Capture the cell that displays the provided text and extract its [X, Y] central coordinate. 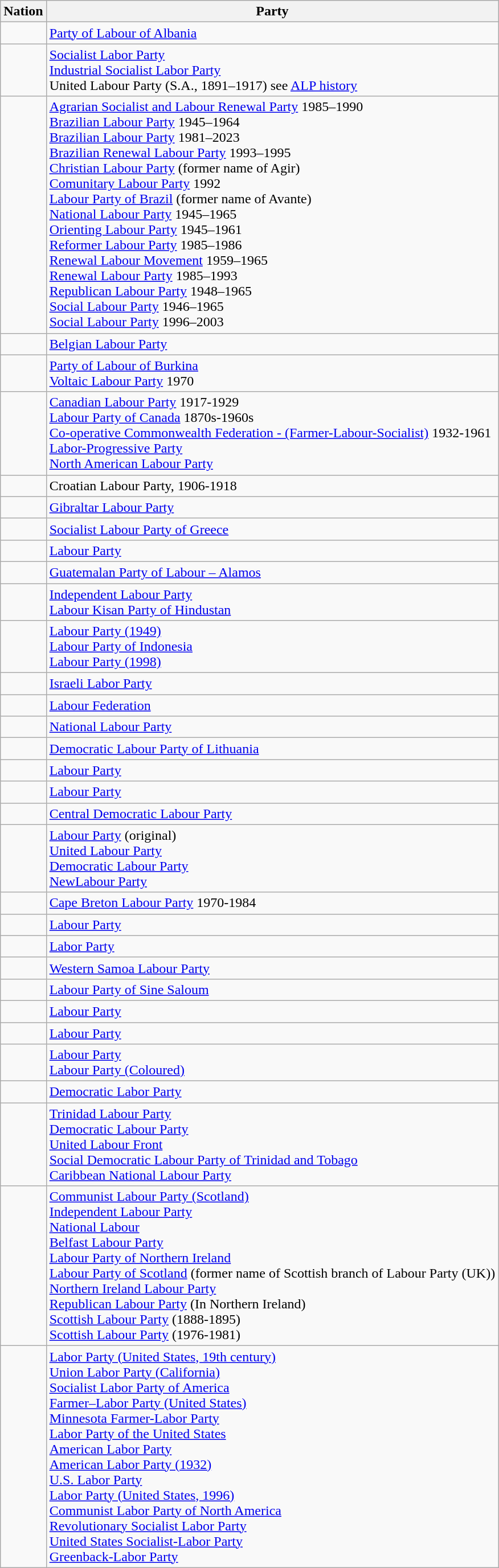
Labour Party of Sine Saloum [272, 990]
Israeli Labor Party [272, 684]
Independent Labour PartyLabour Kisan Party of Hindustan [272, 601]
National Labour Party [272, 727]
Trinidad Labour PartyDemocratic Labour PartyUnited Labour FrontSocial Democratic Labour Party of Trinidad and TobagoCaribbean National Labour Party [272, 1144]
Nation [23, 11]
Labor Party [272, 946]
Socialist Labor PartyIndustrial Socialist Labor PartyUnited Labour Party (S.A., 1891–1917) see ALP history [272, 70]
Socialist Labour Party of Greece [272, 529]
Croatian Labour Party, 1906-1918 [272, 486]
Democratic Labour Party of Lithuania [272, 749]
Labour Party (original)United Labour PartyDemocratic Labour PartyNewLabour Party [272, 859]
Party of Labour of BurkinaVoltaic Labour Party 1970 [272, 373]
Labour Federation [272, 705]
Party of Labour of Albania [272, 33]
Labour Party (1949)Labour Party of IndonesiaLabour Party (1998) [272, 647]
Central Democratic Labour Party [272, 814]
Guatemalan Party of Labour – Alamos [272, 572]
Cape Breton Labour Party 1970-1984 [272, 903]
Gibraltar Labour Party [272, 507]
Party [272, 11]
Democratic Labor Party [272, 1092]
Belgian Labour Party [272, 344]
Western Samoa Labour Party [272, 968]
Labour PartyLabour Party (Coloured) [272, 1062]
